Locate the cell with the specified text and output its (X, Y) center coordinate. 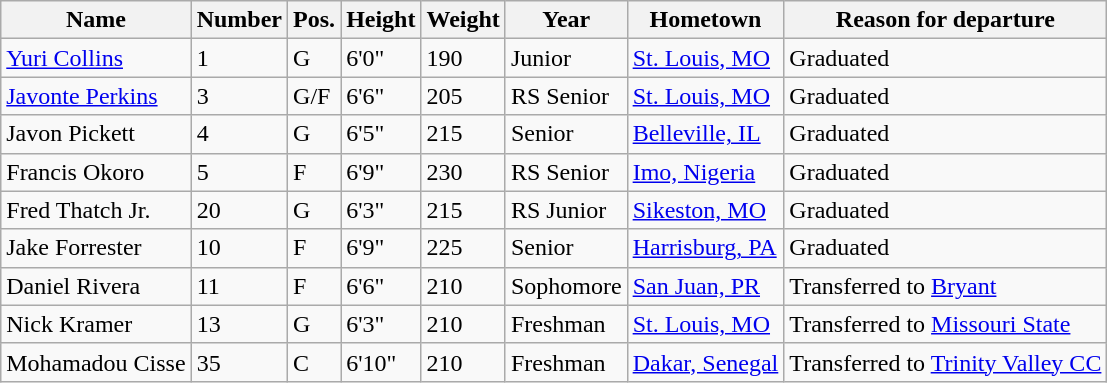
6'5" (381, 134)
Transferred to Trinity Valley CC (946, 362)
Imo, Nigeria (706, 172)
1 (239, 58)
Jake Forrester (96, 248)
11 (239, 286)
Transferred to Bryant (946, 286)
3 (239, 96)
RS Junior (566, 210)
13 (239, 324)
Javon Pickett (96, 134)
Dakar, Senegal (706, 362)
Fred Thatch Jr. (96, 210)
Transferred to Missouri State (946, 324)
Year (566, 20)
Belleville, IL (706, 134)
Sophomore (566, 286)
5 (239, 172)
Height (381, 20)
Yuri Collins (96, 58)
4 (239, 134)
10 (239, 248)
190 (463, 58)
G/F (314, 96)
Javonte Perkins (96, 96)
Pos. (314, 20)
Daniel Rivera (96, 286)
Name (96, 20)
Mohamadou Cisse (96, 362)
225 (463, 248)
230 (463, 172)
6'10" (381, 362)
Francis Okoro (96, 172)
6'0" (381, 58)
35 (239, 362)
Junior (566, 58)
Reason for departure (946, 20)
Sikeston, MO (706, 210)
Weight (463, 20)
C (314, 362)
San Juan, PR (706, 286)
20 (239, 210)
Nick Kramer (96, 324)
Harrisburg, PA (706, 248)
205 (463, 96)
Number (239, 20)
Hometown (706, 20)
